Identify which cell holds the provided text, then report its (X, Y) central coordinate. 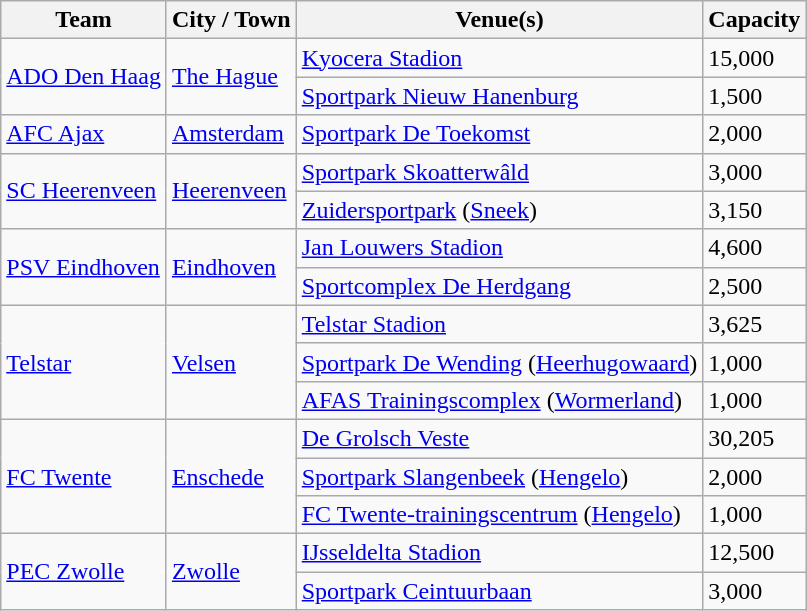
15,000 (754, 58)
Zwolle (231, 572)
Sportpark Slangenbeek (Hengelo) (500, 477)
3,625 (754, 324)
Amsterdam (231, 134)
City / Town (231, 20)
1,500 (754, 96)
3,150 (754, 210)
Sportpark De Toekomst (500, 134)
Capacity (754, 20)
De Grolsch Veste (500, 438)
PSV Eindhoven (84, 267)
Zuidersportpark (Sneek) (500, 210)
AFC Ajax (84, 134)
Sportpark Skoatterwâld (500, 172)
4,600 (754, 248)
Venue(s) (500, 20)
Jan Louwers Stadion (500, 248)
Sportpark Ceintuurbaan (500, 591)
Team (84, 20)
FC Twente-trainingscentrum (Hengelo) (500, 515)
Telstar (84, 362)
AFAS Trainingscomplex (Wormerland) (500, 400)
Eindhoven (231, 267)
2,500 (754, 286)
12,500 (754, 553)
FC Twente (84, 476)
Kyocera Stadion (500, 58)
Heerenveen (231, 191)
PEC Zwolle (84, 572)
ADO Den Haag (84, 77)
Velsen (231, 362)
SC Heerenveen (84, 191)
Telstar Stadion (500, 324)
IJsseldelta Stadion (500, 553)
Sportcomplex De Herdgang (500, 286)
Enschede (231, 476)
Sportpark De Wending (Heerhugowaard) (500, 362)
Sportpark Nieuw Hanenburg (500, 96)
The Hague (231, 77)
30,205 (754, 438)
